Detect which cell encompasses the target text, then output its [X, Y] center coordinate. 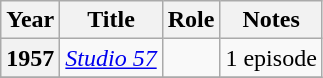
Year [30, 20]
Studio 57 [111, 58]
1957 [30, 58]
Title [111, 20]
Role [191, 20]
Notes [271, 20]
1 episode [271, 58]
